Search for the cell housing the specified text and yield its (x, y) center coordinate. 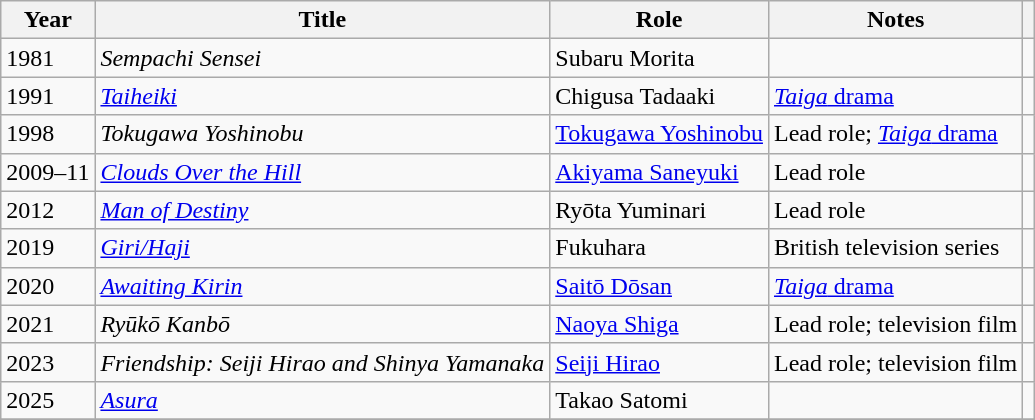
2020 (48, 286)
2023 (48, 362)
Takao Satomi (660, 400)
Role (660, 20)
2009–11 (48, 172)
Man of Destiny (322, 210)
Akiyama Saneyuki (660, 172)
Notes (895, 20)
Asura (322, 400)
Year (48, 20)
1991 (48, 96)
Fukuhara (660, 248)
Chigusa Tadaaki (660, 96)
Friendship: Seiji Hirao and Shinya Yamanaka (322, 362)
2021 (48, 324)
Clouds Over the Hill (322, 172)
Ryōta Yuminari (660, 210)
British television series (895, 248)
1998 (48, 134)
2025 (48, 400)
2019 (48, 248)
Subaru Morita (660, 58)
2012 (48, 210)
Taiheiki (322, 96)
Awaiting Kirin (322, 286)
Naoya Shiga (660, 324)
Title (322, 20)
Lead role; Taiga drama (895, 134)
1981 (48, 58)
Sempachi Sensei (322, 58)
Giri/Haji (322, 248)
Ryūkō Kanbō (322, 324)
Seiji Hirao (660, 362)
Saitō Dōsan (660, 286)
